For the text-containing cell, return its midpoint in (x, y) coordinate format. 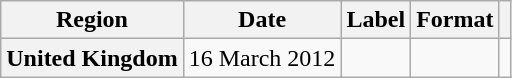
Date (262, 20)
Region (92, 20)
Label (376, 20)
United Kingdom (92, 58)
Format (455, 20)
16 March 2012 (262, 58)
